From the cell containing the given text, extract its center point as [x, y] coordinate. 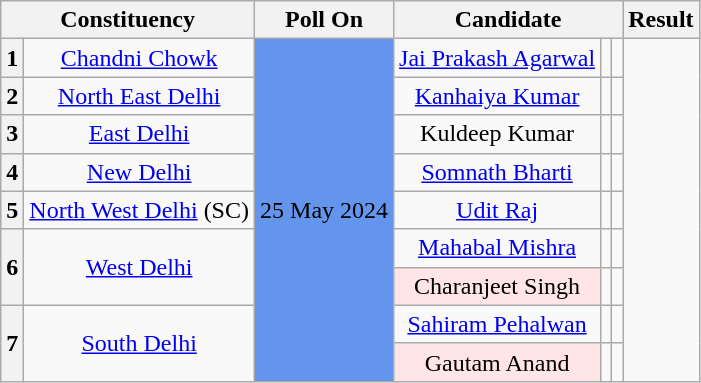
Constituency [128, 20]
7 [12, 343]
Gautam Anand [498, 362]
Charanjeet Singh [498, 286]
East Delhi [140, 134]
Mahabal Mishra [498, 248]
North West Delhi (SC) [140, 210]
1 [12, 58]
Sahiram Pehalwan [498, 324]
Udit Raj [498, 210]
Poll On [324, 20]
3 [12, 134]
2 [12, 96]
Kuldeep Kumar [498, 134]
New Delhi [140, 172]
25 May 2024 [324, 210]
Kanhaiya Kumar [498, 96]
Somnath Bharti [498, 172]
Candidate [508, 20]
Chandni Chowk [140, 58]
West Delhi [140, 267]
4 [12, 172]
5 [12, 210]
South Delhi [140, 343]
6 [12, 267]
Jai Prakash Agarwal [498, 58]
Result [661, 20]
North East Delhi [140, 96]
